Locate the cell with the specified text and output its [X, Y] center coordinate. 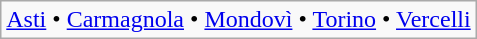
Asti • Carmagnola • Mondovì • Torino • Vercelli [238, 20]
